Identify which cell holds the provided text, then report its [X, Y] central coordinate. 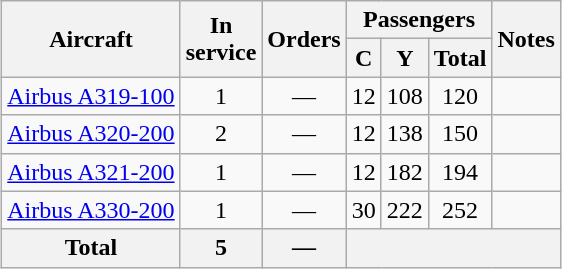
120 [460, 96]
Orders [304, 39]
C [364, 58]
222 [404, 210]
Aircraft [91, 39]
Airbus A321-200 [91, 172]
2 [221, 134]
Inservice [221, 39]
5 [221, 248]
Passengers [419, 20]
Airbus A320-200 [91, 134]
150 [460, 134]
Airbus A330-200 [91, 210]
Airbus A319-100 [91, 96]
108 [404, 96]
182 [404, 172]
138 [404, 134]
Notes [526, 39]
252 [460, 210]
194 [460, 172]
Y [404, 58]
30 [364, 210]
